Find where the given text appears and provide that cell's center as (X, Y) coordinate. 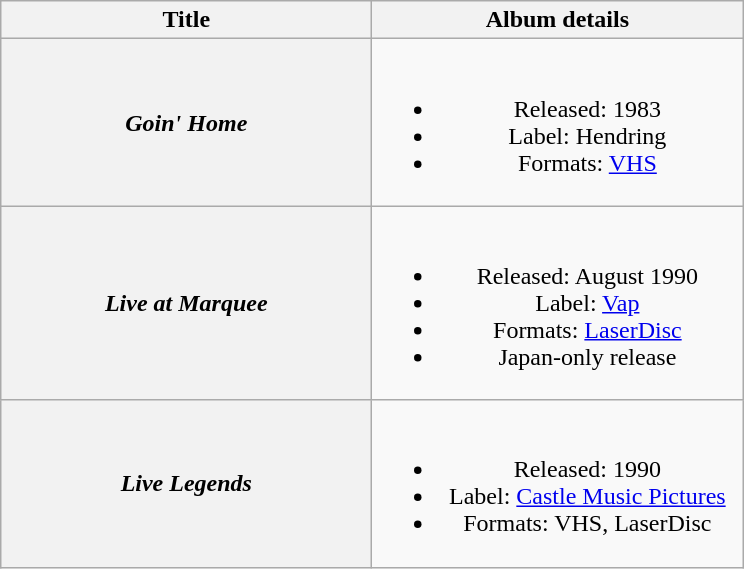
Released: August 1990Label: VapFormats: LaserDiscJapan-only release (558, 303)
Live Legends (186, 484)
Released: 1990Label: Castle Music PicturesFormats: VHS, LaserDisc (558, 484)
Title (186, 20)
Goin' Home (186, 122)
Album details (558, 20)
Live at Marquee (186, 303)
Released: 1983Label: HendringFormats: VHS (558, 122)
